From the cell containing the given text, extract its center point as (X, Y) coordinate. 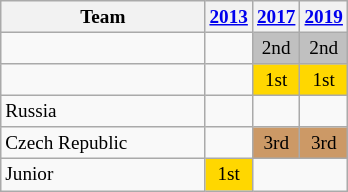
2017 (276, 17)
2019 (324, 17)
Czech Republic (103, 143)
Team (103, 17)
Russia (103, 111)
2013 (229, 17)
Junior (103, 175)
